Identify which cell holds the provided text, then report its (X, Y) central coordinate. 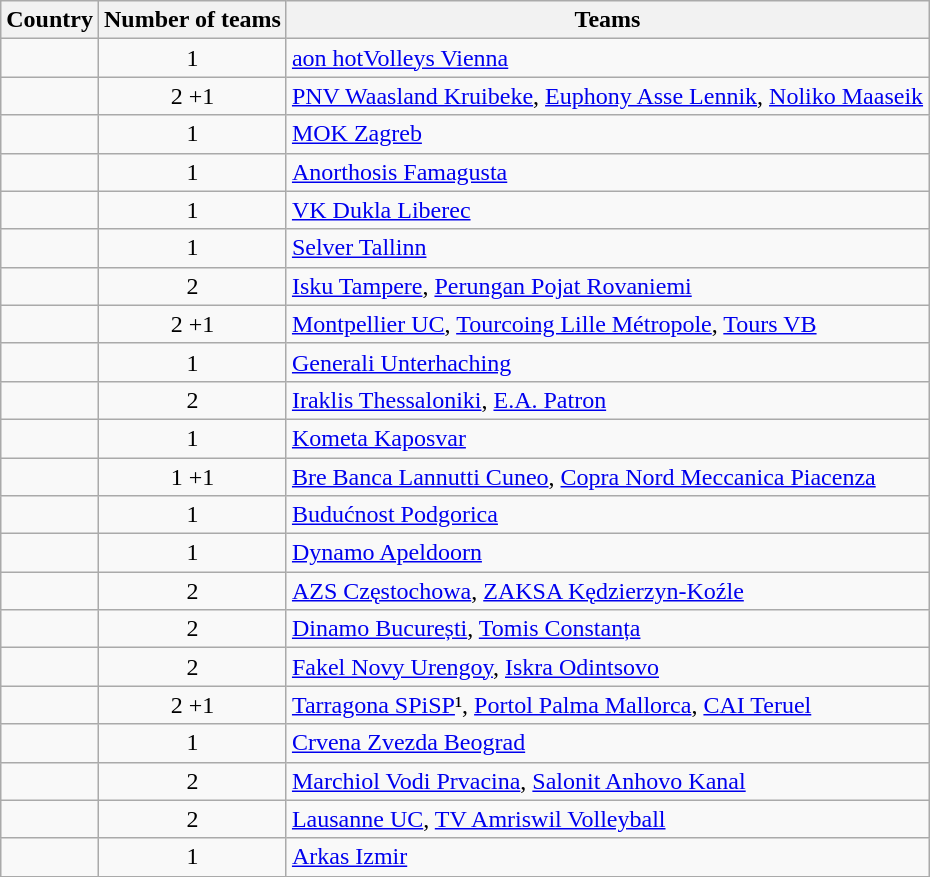
Budućnost Podgorica (607, 515)
Marchiol Vodi Prvacina, Salonit Anhovo Kanal (607, 781)
Lausanne UC, TV Amriswil Volleyball (607, 819)
Selver Tallinn (607, 248)
MOK Zagreb (607, 134)
1 +1 (192, 477)
Teams (607, 20)
Arkas Izmir (607, 857)
Number of teams (192, 20)
Isku Tampere, Perungan Pojat Rovaniemi (607, 286)
Fakel Novy Urengoy, Iskra Odintsovo (607, 667)
Bre Banca Lannutti Cuneo, Copra Nord Meccanica Piacenza (607, 477)
Country (50, 20)
Tarragona SPiSP¹, Portol Palma Mallorca, CAI Teruel (607, 705)
Generali Unterhaching (607, 362)
VK Dukla Liberec (607, 210)
Dinamo București, Tomis Constanța (607, 629)
Kometa Kaposvar (607, 438)
Montpellier UC, Tourcoing Lille Métropole, Tours VB (607, 324)
Dynamo Apeldoorn (607, 553)
aon hotVolleys Vienna (607, 58)
Anorthosis Famagusta (607, 172)
PNV Waasland Kruibeke, Euphony Asse Lennik, Noliko Maaseik (607, 96)
Iraklis Thessaloniki, E.A. Patron (607, 400)
Crvena Zvezda Beograd (607, 743)
AZS Częstochowa, ZAKSA Kędzierzyn-Koźle (607, 591)
